From the cell containing the given text, extract its center point as (x, y) coordinate. 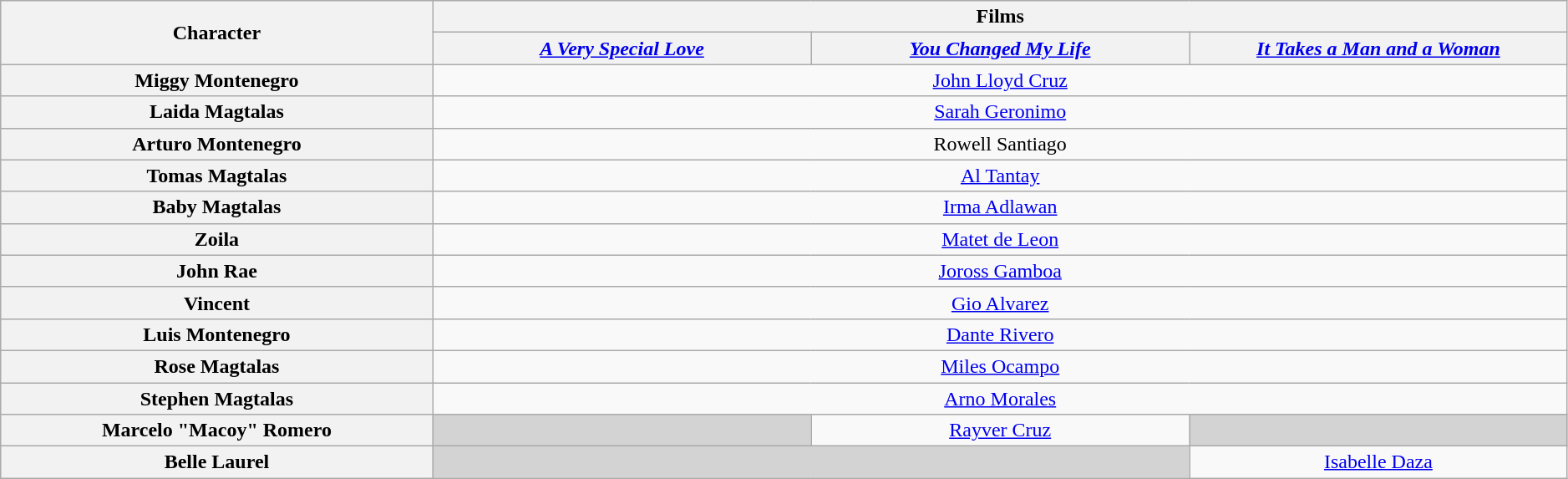
Al Tantay (1000, 176)
Laida Magtalas (217, 112)
Baby Magtalas (217, 207)
Tomas Magtalas (217, 176)
Joross Gamboa (1000, 271)
Films (1000, 17)
Character (217, 33)
Miggy Montenegro (217, 80)
John Rae (217, 271)
Luis Montenegro (217, 334)
Matet de Leon (1000, 239)
Rayver Cruz (1001, 431)
Zoila (217, 239)
Arturo Montenegro (217, 144)
John Lloyd Cruz (1000, 80)
Dante Rivero (1000, 334)
Rose Magtalas (217, 366)
Gio Alvarez (1000, 303)
Belle Laurel (217, 462)
Marcelo "Macoy" Romero (217, 431)
Arno Morales (1000, 399)
A Very Special Love (622, 48)
You Changed My Life (1001, 48)
Rowell Santiago (1000, 144)
It Takes a Man and a Woman (1378, 48)
Irma Adlawan (1000, 207)
Isabelle Daza (1378, 462)
Vincent (217, 303)
Sarah Geronimo (1000, 112)
Stephen Magtalas (217, 399)
Miles Ocampo (1000, 366)
